Search for the cell housing the specified text and yield its (x, y) center coordinate. 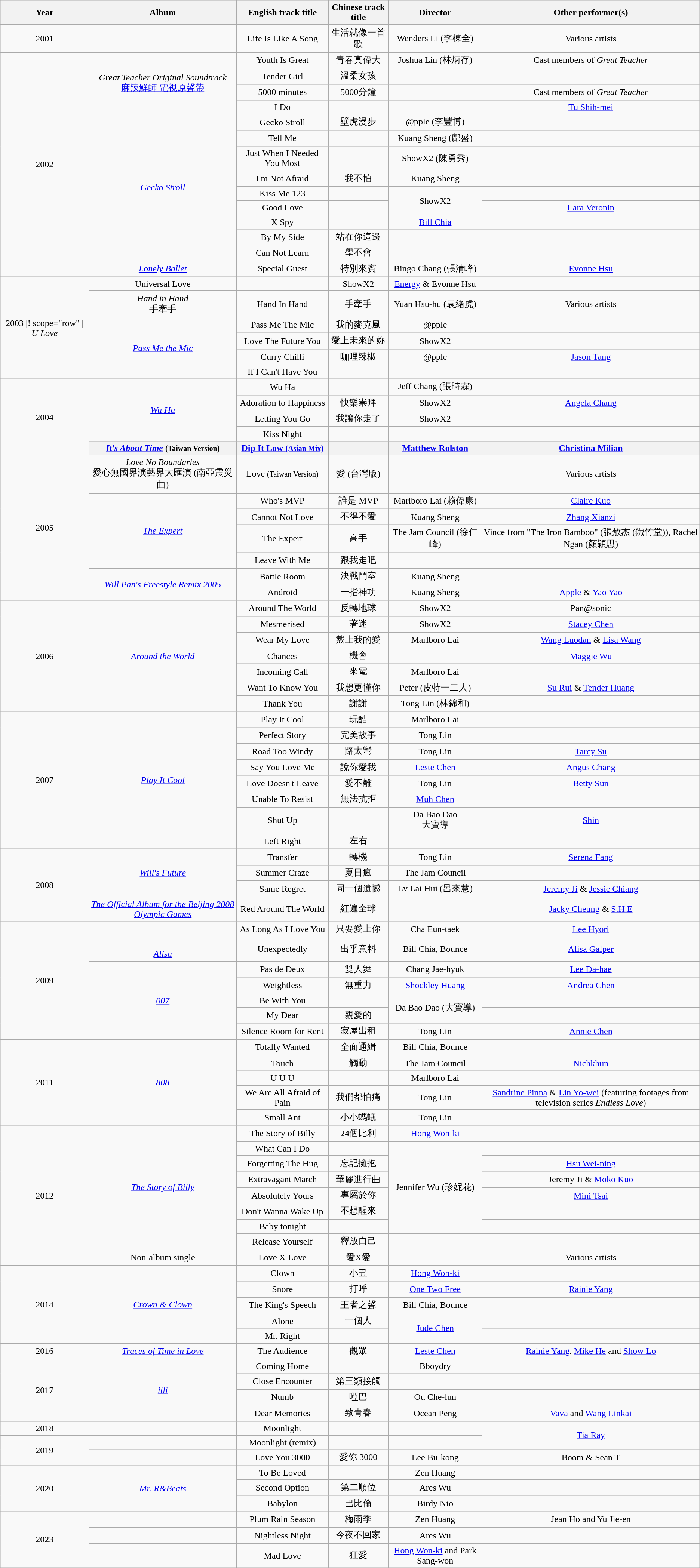
By My Side (283, 237)
To Be Loved (283, 1473)
Thank You (283, 704)
Leave With Me (283, 561)
Kuang Sheng (鄺盛) (435, 138)
The Official Album for the Beijing 2008 Olympic Games (163, 908)
Album (163, 13)
Jean Ho and Yu Jie-en (591, 1519)
Just When I Needed You Most (283, 159)
狂愛 (358, 1555)
Christina Milian (591, 448)
2003 |! scope="row" | U Love (45, 328)
5000分鐘 (358, 92)
Pan@sonic (591, 608)
無重力 (358, 986)
Ou Che-lun (435, 1398)
Lonely Ballet (163, 269)
24個比利 (358, 1134)
王者之聲 (358, 1306)
我的麥克風 (358, 325)
Andrea Chen (591, 986)
Hong Won-ki and Park Sang-won (435, 1555)
2018 (45, 1428)
Joshua Lin (林炳存) (435, 61)
Say You Love Me (283, 767)
左右 (358, 841)
Bill Chia (435, 222)
My Dear (283, 1015)
Red Around The World (283, 908)
Love (Taiwan Version) (283, 474)
Numb (283, 1398)
Jason Tang (591, 357)
來電 (358, 672)
Love Doesn't Leave (283, 784)
Jeff Chang (張時霖) (435, 387)
Second Option (283, 1488)
Alisa (163, 949)
高手 (358, 539)
Same Regret (283, 889)
Hsu Wei-ning (591, 1163)
@pple (李豐博) (435, 123)
一個人 (358, 1321)
Traces of Time in Love (163, 1351)
Coming Home (283, 1366)
It's About Time (Taiwan Version) (163, 448)
Kiss Night (283, 434)
第二順位 (358, 1488)
Release Yourself (283, 1241)
illi (163, 1390)
特別來賓 (358, 269)
Su Rui & Tender Huang (591, 688)
2005 (45, 528)
觀眾 (358, 1351)
What Can I Do (283, 1149)
Hand In Hand (283, 304)
一指神功 (358, 592)
Tong Lin (林錦和) (435, 704)
I Do (283, 107)
壁虎漫步 (358, 123)
Can Not Learn (283, 253)
Muh Chen (435, 799)
Curry Chilli (283, 357)
機會 (358, 656)
Other performer(s) (591, 13)
Stacey Chen (591, 624)
不得不愛 (358, 517)
Director (435, 13)
Vava and Wang Linkai (591, 1413)
Snore (283, 1289)
著迷 (358, 624)
Alone (283, 1321)
Left Right (283, 841)
2012 (45, 1195)
學不會 (358, 253)
Battle Room (283, 577)
路太彎 (358, 751)
Matthew Rolston (435, 448)
Lee Da-hae (591, 969)
咖哩辣椒 (358, 357)
Alisa Galper (591, 949)
X Spy (283, 222)
完美故事 (358, 736)
Unable To Resist (283, 799)
Love The Future You (283, 341)
Cannot Not Love (283, 517)
Angus Chang (591, 767)
Non-album single (163, 1258)
Cha Eun-taek (435, 929)
小小螞蟻 (358, 1118)
The Jam Council (徐仁峰) (435, 539)
Hand in Hand手牽手 (163, 304)
Jacky Cheung & S.H.E (591, 908)
Clown (283, 1273)
今夜不回家 (358, 1535)
打呼 (358, 1289)
Jeremy Ji & Moko Kuo (591, 1180)
啞巴 (358, 1398)
2023 (45, 1540)
Mesmerised (283, 624)
2002 (45, 165)
Letting You Go (283, 419)
Shin (591, 820)
2001 (45, 39)
快樂崇拜 (358, 403)
生活就像一首歌 (358, 39)
Good Love (283, 207)
007 (163, 1000)
Life Is Like A Song (283, 39)
Tarcy Su (591, 751)
Kiss Me 123 (283, 193)
Around The World (283, 608)
Birdy Nio (435, 1504)
致青春 (358, 1413)
The King's Speech (283, 1306)
Da Bao Dao (大寶導) (435, 1008)
愛X愛 (358, 1258)
轉機 (358, 857)
我讓你走了 (358, 419)
Energy & Evonne Hsu (435, 284)
只要愛上你 (358, 929)
Pas de Deux (283, 969)
Who's MVP (283, 501)
Marlboro Lai (賴偉康) (435, 501)
全面通緝 (358, 1048)
決戰鬥室 (358, 577)
Tender Girl (283, 76)
Universal Love (163, 284)
愛 (台灣版) (358, 474)
2011 (45, 1083)
We Are All Afraid of Pain (283, 1098)
Zhang Xianzi (591, 517)
我不怕 (358, 179)
Da Bao Dao大寶導 (435, 820)
Serena Fang (591, 857)
Weightless (283, 986)
Jennifer Wu (珍妮花) (435, 1187)
Wang Luodan & Lisa Wang (591, 640)
Babylon (283, 1504)
Apple & Yao Yao (591, 592)
Will's Future (163, 873)
Maggie Wu (591, 656)
5000 minutes (283, 92)
反轉地球 (358, 608)
Don't Wanna Wake Up (283, 1211)
Will Pan's Freestyle Remix 2005 (163, 584)
Year (45, 13)
Mr. R&Beats (163, 1489)
Pass Me The Mic (283, 325)
Close Encounter (283, 1381)
Claire Kuo (591, 501)
華麗進行曲 (358, 1180)
Lee Hyori (591, 929)
I'm Not Afraid (283, 179)
Love No Boundaries愛心無國界演藝界大匯演 (南亞震災曲) (163, 474)
Wenders Li (李棟全) (435, 39)
Lv Lai Hui (呂來慧) (435, 889)
Adoration to Happiness (283, 403)
Love X Love (283, 1258)
Crown & Clown (163, 1304)
Road Too Windy (283, 751)
Dear Memories (283, 1413)
觸動 (358, 1063)
Shut Up (283, 820)
Touch (283, 1063)
Love You 3000 (283, 1457)
玩酷 (358, 719)
Moonlight (remix) (283, 1442)
釋放自己 (358, 1241)
出乎意料 (358, 949)
誰是 MVP (358, 501)
雙人舞 (358, 969)
Angela Chang (591, 403)
808 (163, 1083)
我們都怕痛 (358, 1098)
Extravagant March (283, 1180)
我想更慬你 (358, 688)
U U U (283, 1078)
Great Teacher Original Soundtrack麻辣鮮師 電視原聲帶 (163, 83)
Wear My Love (283, 640)
愛不離 (358, 784)
夏日瘋 (358, 873)
Android (283, 592)
Peter (皮特一二人) (435, 688)
Betty Sun (591, 784)
Shockley Huang (435, 986)
The Audience (283, 1351)
忘記擁抱 (358, 1163)
巴比倫 (358, 1504)
Lara Veronin (591, 207)
寂屋出租 (358, 1031)
戴上我的愛 (358, 640)
Mini Tsai (591, 1196)
Summer Craze (283, 873)
Perfect Story (283, 736)
Bboydry (435, 1366)
2006 (45, 656)
Unexpectedly (283, 949)
Yuan Hsu-hu (袁緒虎) (435, 304)
小丑 (358, 1273)
Chang Jae-hyuk (435, 969)
Moonlight (283, 1428)
Incoming Call (283, 672)
Baby tonight (283, 1226)
Nichkhun (591, 1063)
不想醒來 (358, 1211)
Special Guest (283, 269)
Mad Love (283, 1555)
Rainie Yang, Mike He and Show Lo (591, 1351)
Jeremy Ji & Jessie Chiang (591, 889)
Tu Shih-mei (591, 107)
紅遍全球 (358, 908)
2020 (45, 1489)
Be With You (283, 1000)
Tell Me (283, 138)
說你愛我 (358, 767)
愛上未來的妳 (358, 341)
Transfer (283, 857)
Plum Rain Season (283, 1519)
Dip It Low (Asian Mix) (283, 448)
無法抗拒 (358, 799)
同一個遺憾 (358, 889)
English track title (283, 13)
As Long As I Love You (283, 929)
青春真偉大 (358, 61)
愛你 3000 (358, 1457)
Tia Ray (591, 1435)
Around the World (163, 656)
Rainie Yang (591, 1289)
Bingo Chang (張清峰) (435, 269)
專屬於你 (358, 1196)
站在你這邊 (358, 237)
Youth Is Great (283, 61)
跟我走吧 (358, 561)
Absolutely Yours (283, 1196)
2017 (45, 1390)
Forgetting The Hug (283, 1163)
Lee Bu-kong (435, 1457)
謝謝 (358, 704)
Pass Me the Mic (163, 348)
2004 (45, 417)
手牽手 (358, 304)
第三類接觸 (358, 1381)
2019 (45, 1451)
2014 (45, 1304)
溫柔女孩 (358, 76)
ShowX2 (陳勇秀) (435, 159)
Sandrine Pinna & Lin Yo-wei (featuring footages from television series Endless Love) (591, 1098)
親愛的 (358, 1015)
One Two Free (435, 1289)
Want To Know You (283, 688)
If I Can't Have You (283, 372)
Nightless Night (283, 1535)
Mr. Right (283, 1336)
Jude Chen (435, 1328)
Small Ant (283, 1118)
Ocean Peng (435, 1413)
Evonne Hsu (591, 269)
Chances (283, 656)
Vince from "The Iron Bamboo" (張敖杰 (鐵竹堂)), Rachel Ngan (顏穎思) (591, 539)
梅雨季 (358, 1519)
Totally Wanted (283, 1048)
Boom & Sean T (591, 1457)
2009 (45, 980)
2007 (45, 780)
Silence Room for Rent (283, 1031)
Annie Chen (591, 1031)
2016 (45, 1351)
Chinese track title (358, 13)
2008 (45, 885)
